Locate the cell with the specified text and output its (X, Y) center coordinate. 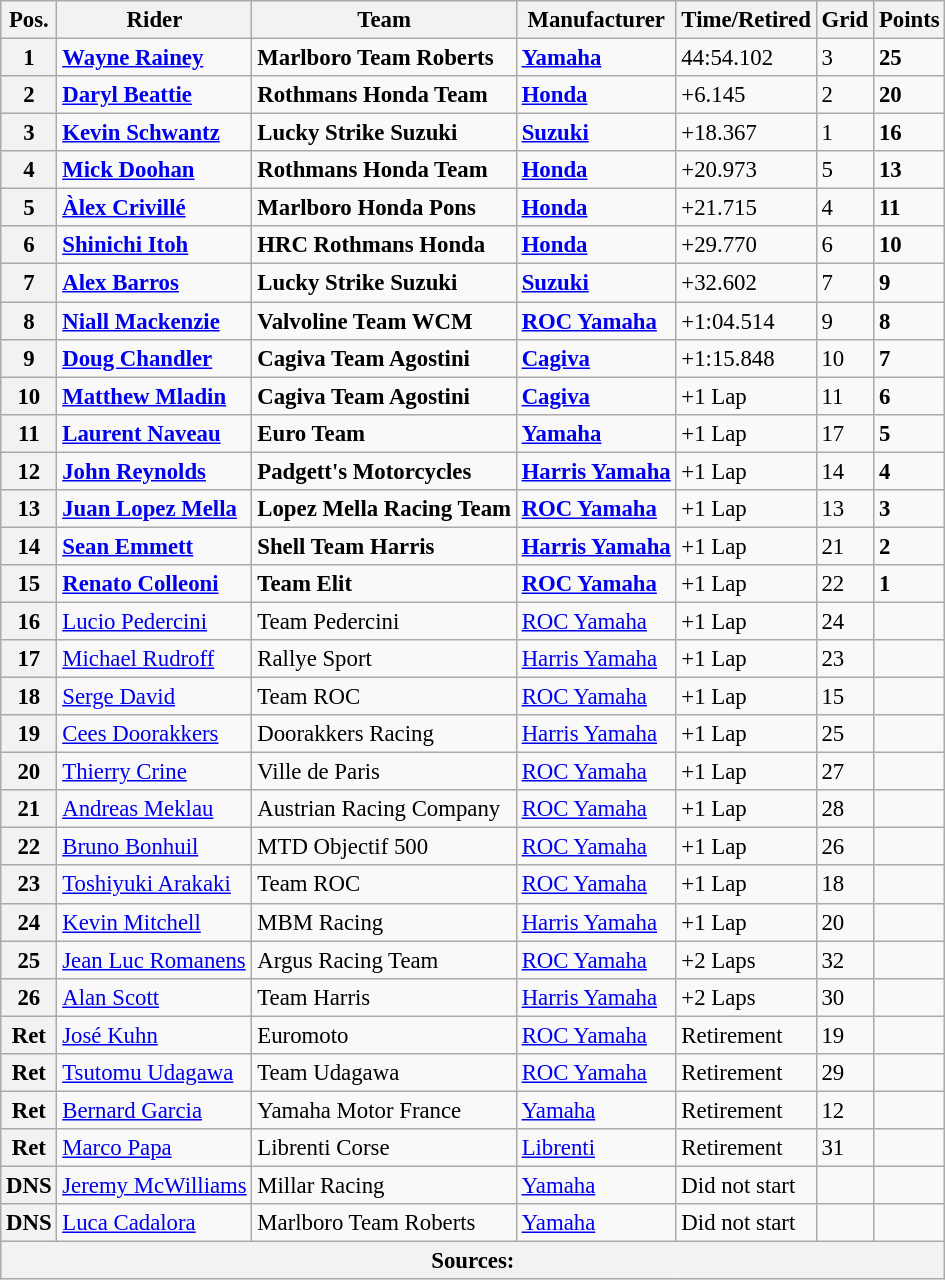
31 (844, 1148)
Librenti (596, 1148)
Laurent Naveau (154, 433)
Manufacturer (596, 20)
Team Harris (384, 997)
Team Udagawa (384, 1073)
Renato Colleoni (154, 584)
Doug Chandler (154, 358)
Team Pedercini (384, 621)
+29.770 (746, 245)
+32.602 (746, 283)
Lucio Pedercini (154, 621)
Thierry Crine (154, 772)
Austrian Racing Company (384, 809)
Jeremy McWilliams (154, 1185)
Bruno Bonhuil (154, 847)
Time/Retired (746, 20)
Valvoline Team WCM (384, 321)
HRC Rothmans Honda (384, 245)
Grid (844, 20)
Alan Scott (154, 997)
Jean Luc Romanens (154, 960)
Marlboro Honda Pons (384, 208)
Doorakkers Racing (384, 734)
Shinichi Itoh (154, 245)
Matthew Mladin (154, 396)
Daryl Beattie (154, 95)
Andreas Meklau (154, 809)
+20.973 (746, 170)
+6.145 (746, 95)
Points (910, 20)
MBM Racing (384, 922)
Ville de Paris (384, 772)
Bernard Garcia (154, 1110)
MTD Objectif 500 (384, 847)
Cees Doorakkers (154, 734)
Àlex Crivillé (154, 208)
32 (844, 960)
Euromoto (384, 1035)
Kevin Schwantz (154, 133)
Padgett's Motorcycles (384, 471)
Shell Team Harris (384, 546)
+1:15.848 (746, 358)
+21.715 (746, 208)
Argus Racing Team (384, 960)
+18.367 (746, 133)
Marco Papa (154, 1148)
Michael Rudroff (154, 659)
28 (844, 809)
Euro Team (384, 433)
Team Elit (384, 584)
Rider (154, 20)
Alex Barros (154, 283)
José Kuhn (154, 1035)
Librenti Corse (384, 1148)
30 (844, 997)
Wayne Rainey (154, 58)
29 (844, 1073)
Niall Mackenzie (154, 321)
Mick Doohan (154, 170)
Lopez Mella Racing Team (384, 509)
Kevin Mitchell (154, 922)
Sources: (473, 1261)
Tsutomu Udagawa (154, 1073)
Millar Racing (384, 1185)
Juan Lopez Mella (154, 509)
John Reynolds (154, 471)
Rallye Sport (384, 659)
44:54.102 (746, 58)
+1:04.514 (746, 321)
Pos. (29, 20)
Sean Emmett (154, 546)
Serge David (154, 697)
Luca Cadalora (154, 1223)
Toshiyuki Arakaki (154, 885)
Yamaha Motor France (384, 1110)
Team (384, 20)
27 (844, 772)
